Pinpoint the cell where the given text exists, returning its [x, y] midpoint coordinate. 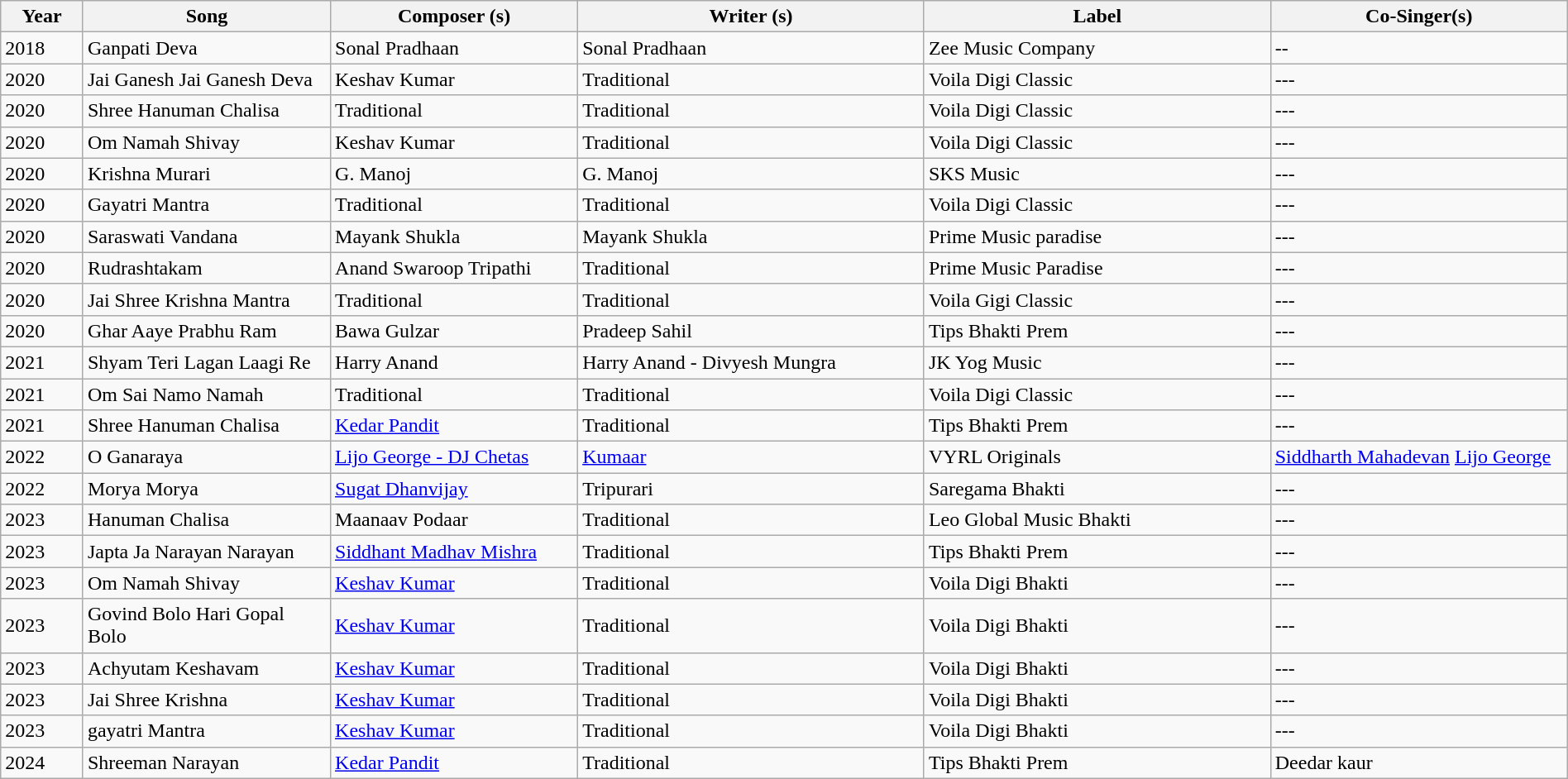
Anand Swaroop Tripathi [455, 268]
Gayatri Mantra [207, 205]
gayatri Mantra [207, 731]
Composer (s) [455, 17]
Co-Singer(s) [1419, 17]
Krishna Murari [207, 174]
Bawa Gulzar [455, 331]
Writer (s) [751, 17]
Zee Music Company [1097, 48]
Shyam Teri Lagan Laagi Re [207, 362]
Morya Morya [207, 489]
Leo Global Music Bhakti [1097, 520]
Achyutam Keshavam [207, 668]
Ganpati Deva [207, 48]
SKS Music [1097, 174]
Om Sai Namo Namah [207, 394]
Jai Ganesh Jai Ganesh Deva [207, 79]
2018 [42, 48]
VYRL Originals [1097, 457]
Ghar Aaye Prabhu Ram [207, 331]
Pradeep Sahil [751, 331]
Lijo George - DJ Chetas [455, 457]
Prime Music Paradise [1097, 268]
Maanaav Podaar [455, 520]
Tripurari [751, 489]
Saregama Bhakti [1097, 489]
-- [1419, 48]
Jai Shree Krishna Mantra [207, 299]
O Ganaraya [207, 457]
Saraswati Vandana [207, 237]
Year [42, 17]
Japta Ja Narayan Narayan [207, 552]
Deedar kaur [1419, 762]
Prime Music paradise [1097, 237]
Jai Shree Krishna [207, 700]
Harry Anand - Divyesh Mungra [751, 362]
Harry Anand [455, 362]
Kumaar [751, 457]
Siddharth Mahadevan Lijo George [1419, 457]
Label [1097, 17]
JK Yog Music [1097, 362]
Govind Bolo Hari Gopal Bolo [207, 625]
Rudrashtakam [207, 268]
Sugat Dhanvijay [455, 489]
Shreeman Narayan [207, 762]
Song [207, 17]
Siddhant Madhav Mishra [455, 552]
Voila Gigi Classic [1097, 299]
Hanuman Chalisa [207, 520]
2024 [42, 762]
